Provide the (X, Y) coordinate of the cell's center where the given text is located.  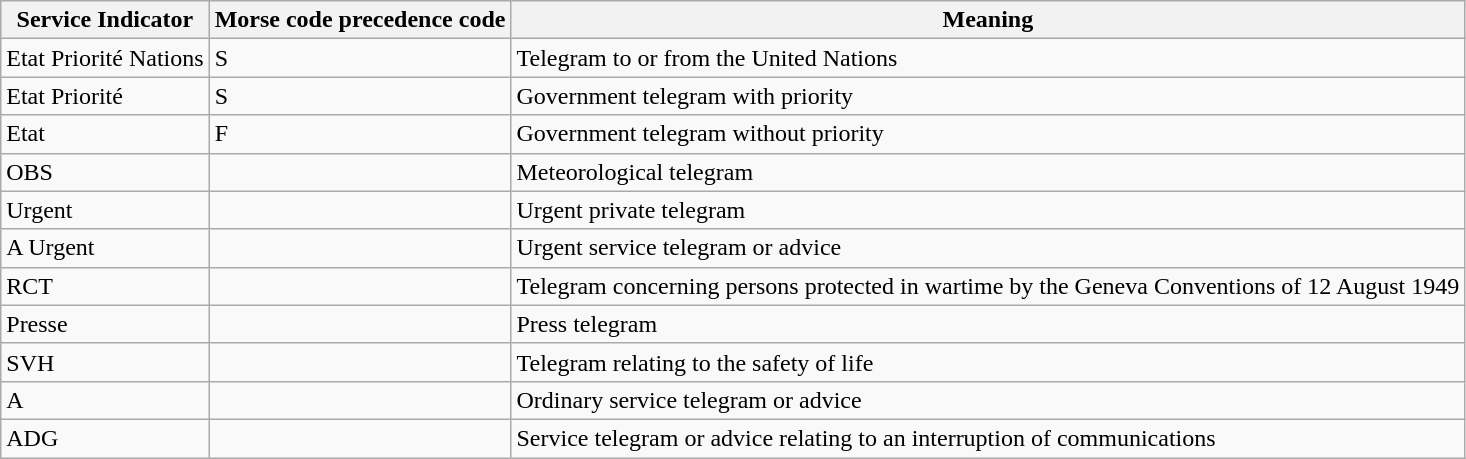
Meteorological telegram (988, 172)
Etat (105, 134)
F (360, 134)
Government telegram with priority (988, 96)
Press telegram (988, 324)
SVH (105, 362)
Presse (105, 324)
Meaning (988, 20)
Service Indicator (105, 20)
RCT (105, 286)
A (105, 400)
Telegram to or from the United Nations (988, 58)
ADG (105, 438)
A Urgent (105, 248)
Telegram concerning persons protected in wartime by the Geneva Conventions of 12 August 1949 (988, 286)
Telegram relating to the safety of life (988, 362)
Etat Priorité Nations (105, 58)
Ordinary service telegram or advice (988, 400)
Urgent private telegram (988, 210)
Service telegram or advice relating to an interruption of communications (988, 438)
Urgent service telegram or advice (988, 248)
Etat Priorité (105, 96)
Government telegram without priority (988, 134)
Urgent (105, 210)
OBS (105, 172)
Morse code precedence code (360, 20)
